Find where the given text appears and provide that cell's center as (x, y) coordinate. 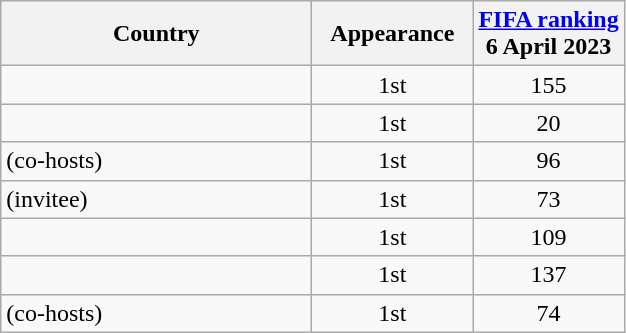
Appearance (392, 34)
96 (548, 161)
74 (548, 313)
137 (548, 275)
Country (156, 34)
155 (548, 85)
20 (548, 123)
109 (548, 237)
(invitee) (156, 199)
FIFA ranking 6 April 2023 (548, 34)
73 (548, 199)
